Pinpoint the cell where the given text exists, returning its (X, Y) midpoint coordinate. 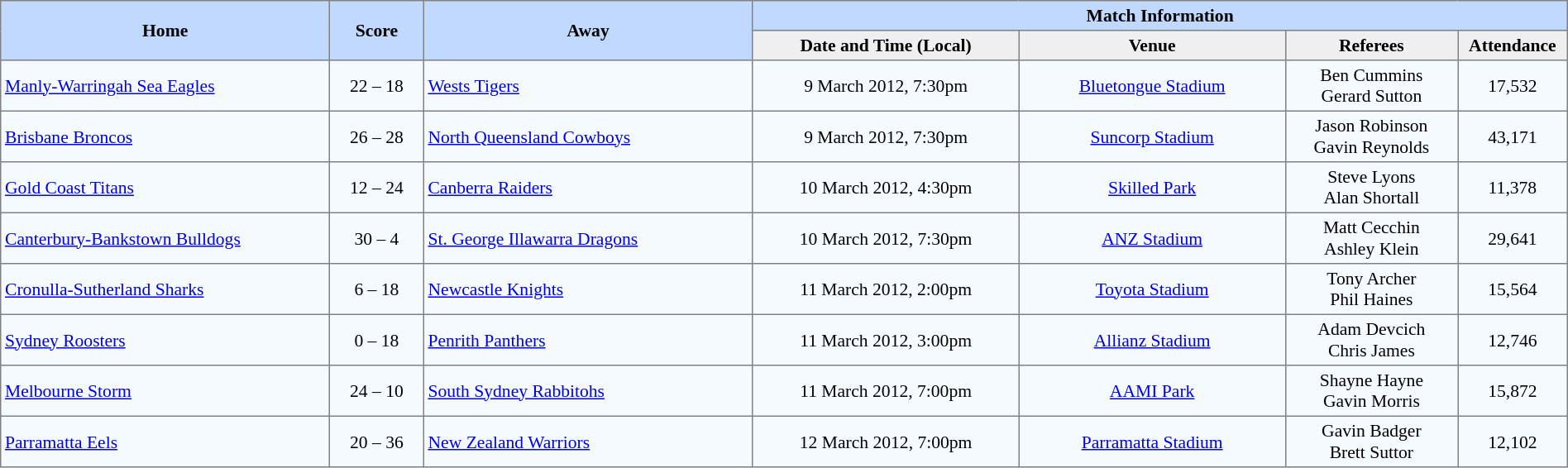
Wests Tigers (588, 86)
15,872 (1513, 391)
6 – 18 (377, 289)
26 – 28 (377, 136)
Parramatta Eels (165, 442)
Suncorp Stadium (1152, 136)
Melbourne Storm (165, 391)
Canterbury-Bankstown Bulldogs (165, 238)
Tony ArcherPhil Haines (1371, 289)
Jason RobinsonGavin Reynolds (1371, 136)
Match Information (1159, 16)
Cronulla-Sutherland Sharks (165, 289)
43,171 (1513, 136)
30 – 4 (377, 238)
12,746 (1513, 340)
Attendance (1513, 45)
Ben CumminsGerard Sutton (1371, 86)
20 – 36 (377, 442)
12 March 2012, 7:00pm (886, 442)
Bluetongue Stadium (1152, 86)
St. George Illawarra Dragons (588, 238)
Gavin BadgerBrett Suttor (1371, 442)
Manly-Warringah Sea Eagles (165, 86)
South Sydney Rabbitohs (588, 391)
10 March 2012, 4:30pm (886, 188)
Skilled Park (1152, 188)
Venue (1152, 45)
Brisbane Broncos (165, 136)
Date and Time (Local) (886, 45)
24 – 10 (377, 391)
Parramatta Stadium (1152, 442)
Referees (1371, 45)
Toyota Stadium (1152, 289)
12 – 24 (377, 188)
North Queensland Cowboys (588, 136)
AAMI Park (1152, 391)
ANZ Stadium (1152, 238)
11,378 (1513, 188)
Steve LyonsAlan Shortall (1371, 188)
Sydney Roosters (165, 340)
Away (588, 31)
Allianz Stadium (1152, 340)
11 March 2012, 3:00pm (886, 340)
22 – 18 (377, 86)
Penrith Panthers (588, 340)
Canberra Raiders (588, 188)
17,532 (1513, 86)
10 March 2012, 7:30pm (886, 238)
11 March 2012, 2:00pm (886, 289)
Shayne HayneGavin Morris (1371, 391)
Score (377, 31)
Matt CecchinAshley Klein (1371, 238)
Home (165, 31)
29,641 (1513, 238)
New Zealand Warriors (588, 442)
Gold Coast Titans (165, 188)
12,102 (1513, 442)
0 – 18 (377, 340)
11 March 2012, 7:00pm (886, 391)
Adam DevcichChris James (1371, 340)
Newcastle Knights (588, 289)
15,564 (1513, 289)
